Detect which cell encompasses the target text, then output its (x, y) center coordinate. 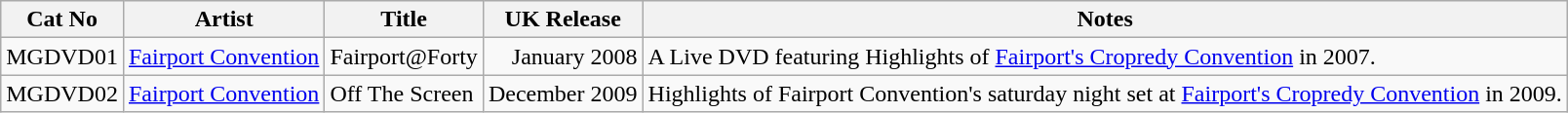
December 2009 (563, 94)
Artist (223, 19)
UK Release (563, 19)
Cat No (62, 19)
Notes (1105, 19)
Highlights of Fairport Convention's saturday night set at Fairport's Cropredy Convention in 2009. (1105, 94)
Fairport@Forty (404, 56)
MGDVD01 (62, 56)
January 2008 (563, 56)
MGDVD02 (62, 94)
A Live DVD featuring Highlights of Fairport's Cropredy Convention in 2007. (1105, 56)
Title (404, 19)
Off The Screen (404, 94)
